Provide the [x, y] coordinate of the cell's center where the given text is located.  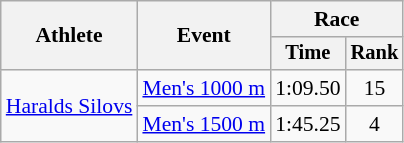
4 [375, 124]
Men's 1000 m [204, 88]
Men's 1500 m [204, 124]
15 [375, 88]
1:09.50 [308, 88]
1:45.25 [308, 124]
Race [336, 19]
Rank [375, 54]
Event [204, 36]
Time [308, 54]
Athlete [70, 36]
Haralds Silovs [70, 106]
